Capture the cell that displays the provided text and extract its [X, Y] central coordinate. 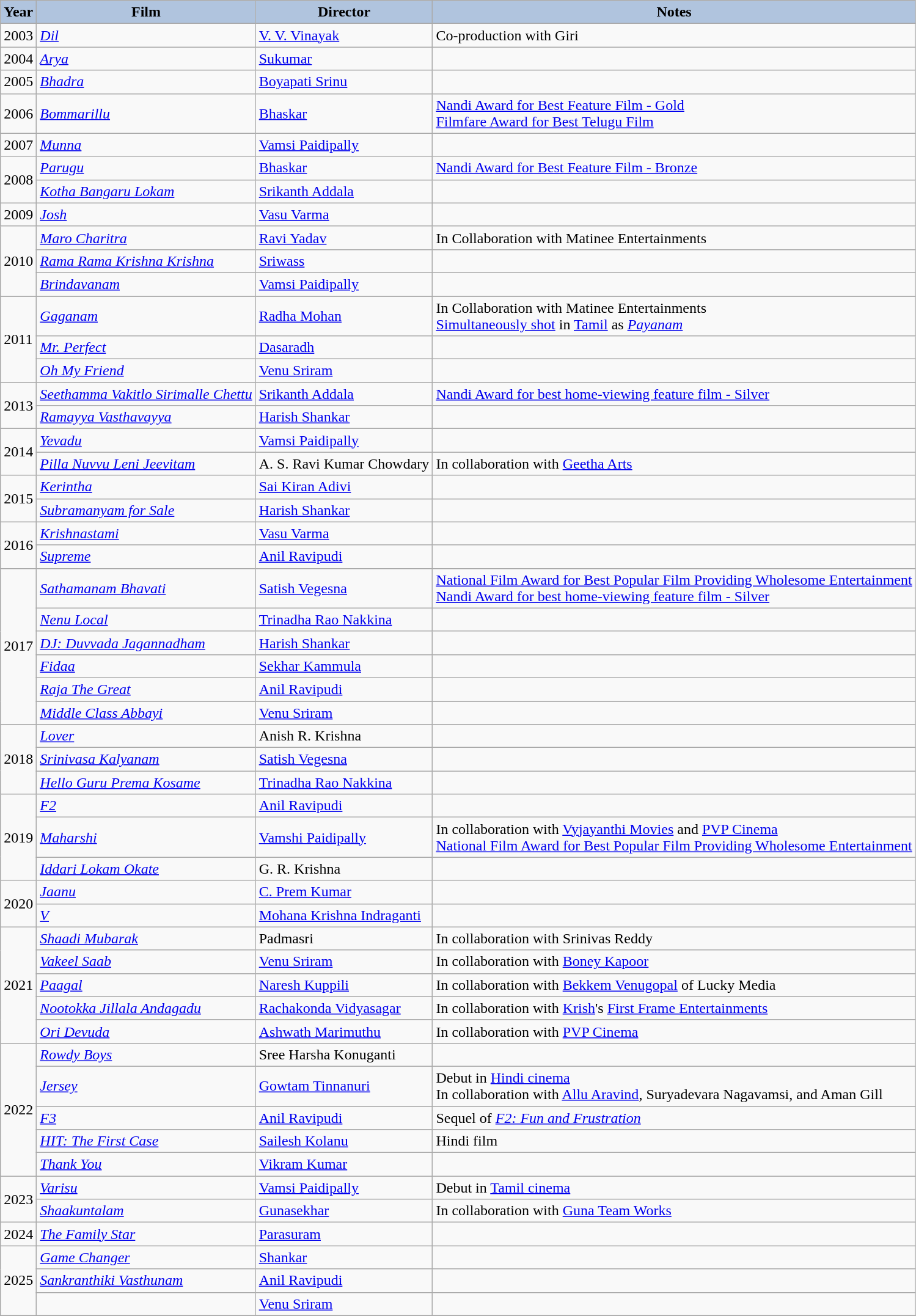
Arya [146, 59]
Vamshi Paidipally [344, 837]
Shaadi Mubarak [146, 938]
Supreme [146, 557]
2022 [18, 1109]
Nandi Award for best home-viewing feature film - Silver [674, 394]
In collaboration with Bekkem Venugopal of Lucky Media [674, 985]
Vakeel Saab [146, 962]
In collaboration with Srinivas Reddy [674, 938]
Co-production with Giri [674, 35]
2009 [18, 214]
Parugu [146, 168]
2013 [18, 406]
Brindavanam [146, 284]
2015 [18, 499]
2010 [18, 261]
Paagal [146, 985]
Debut in Tamil cinema [674, 1188]
Director [344, 12]
2007 [18, 145]
In Collaboration with Matinee Entertainments [674, 238]
Srinivasa Kalyanam [146, 759]
Maharshi [146, 837]
Sankranthiki Vasthunam [146, 1281]
Boyapati Srinu [344, 82]
Notes [674, 12]
Oh My Friend [146, 371]
Josh [146, 214]
Gaganam [146, 315]
C. Prem Kumar [344, 892]
2014 [18, 452]
In collaboration with Guna Team Works [674, 1211]
Subramanyam for Sale [146, 510]
2016 [18, 545]
In collaboration with Boney Kapoor [674, 962]
Gunasekhar [344, 1211]
Sailesh Kolanu [344, 1141]
Rama Rama Krishna Krishna [146, 261]
Naresh Kuppili [344, 985]
Film [146, 12]
Vikram Kumar [344, 1164]
2005 [18, 82]
2006 [18, 114]
In collaboration with PVP Cinema [674, 1031]
2017 [18, 646]
Krishnastami [146, 533]
Gowtam Tinnanuri [344, 1086]
Rachakonda Vidyasagar [344, 1008]
Sequel of F2: Fun and Frustration [674, 1117]
Nandi Award for Best Feature Film - Gold Filmfare Award for Best Telugu Film [674, 114]
2003 [18, 35]
Lover [146, 736]
Kerintha [146, 487]
Maro Charitra [146, 238]
Iddari Lokam Okate [146, 869]
National Film Award for Best Popular Film Providing Wholesome EntertainmentNandi Award for best home-viewing feature film - Silver [674, 588]
Kotha Bangaru Lokam [146, 191]
Rowdy Boys [146, 1055]
Raja The Great [146, 689]
2008 [18, 180]
G. R. Krishna [344, 869]
Sai Kiran Adivi [344, 487]
F3 [146, 1117]
2025 [18, 1281]
Mr. Perfect [146, 348]
Pilla Nuvvu Leni Jeevitam [146, 464]
Ramayya Vasthavayya [146, 417]
Nandi Award for Best Feature Film - Bronze [674, 168]
Ravi Yadav [344, 238]
In Collaboration with Matinee EntertainmentsSimultaneously shot in Tamil as Payanam [674, 315]
The Family Star [146, 1234]
V. V. Vinayak [344, 35]
2011 [18, 338]
Seethamma Vakitlo Sirimalle Chettu [146, 394]
Fidaa [146, 666]
Yevadu [146, 440]
Sukumar [344, 59]
Dil [146, 35]
Varisu [146, 1188]
Nootokka Jillala Andagadu [146, 1008]
F2 [146, 806]
Padmasri [344, 938]
Anish R. Krishna [344, 736]
Year [18, 12]
2023 [18, 1199]
Jaanu [146, 892]
In collaboration with Krish's First Frame Entertainments [674, 1008]
Jersey [146, 1086]
Sree Harsha Konuganti [344, 1055]
Thank You [146, 1164]
2020 [18, 904]
In collaboration with Geetha Arts [674, 464]
Bhadra [146, 82]
2019 [18, 837]
A. S. Ravi Kumar Chowdary [344, 464]
Dasaradh [344, 348]
2021 [18, 985]
Mohana Krishna Indraganti [344, 915]
Debut in Hindi cinemaIn collaboration with Allu Aravind, Suryadevara Nagavamsi, and Aman Gill [674, 1086]
Game Changer [146, 1257]
Radha Mohan [344, 315]
Ori Devuda [146, 1031]
Hindi film [674, 1141]
2018 [18, 759]
Shankar [344, 1257]
2004 [18, 59]
In collaboration with Vyjayanthi Movies and PVP CinemaNational Film Award for Best Popular Film Providing Wholesome Entertainment [674, 837]
Shaakuntalam [146, 1211]
Ashwath Marimuthu [344, 1031]
Hello Guru Prema Kosame [146, 783]
Munna [146, 145]
V [146, 915]
DJ: Duvvada Jagannadham [146, 643]
Parasuram [344, 1234]
HIT: The First Case [146, 1141]
Middle Class Abbayi [146, 713]
Bommarillu [146, 114]
Nenu Local [146, 620]
Sriwass [344, 261]
Sathamanam Bhavati [146, 588]
Sekhar Kammula [344, 666]
2024 [18, 1234]
